Detect which cell encompasses the target text, then output its [x, y] center coordinate. 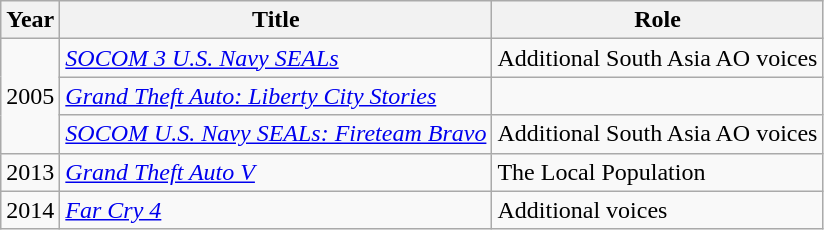
Role [658, 20]
Additional voices [658, 210]
2014 [30, 210]
2013 [30, 172]
Far Cry 4 [276, 210]
Title [276, 20]
Grand Theft Auto: Liberty City Stories [276, 96]
SOCOM U.S. Navy SEALs: Fireteam Bravo [276, 134]
Year [30, 20]
Grand Theft Auto V [276, 172]
2005 [30, 96]
The Local Population [658, 172]
SOCOM 3 U.S. Navy SEALs [276, 58]
